Capture the cell that displays the provided text and extract its [X, Y] central coordinate. 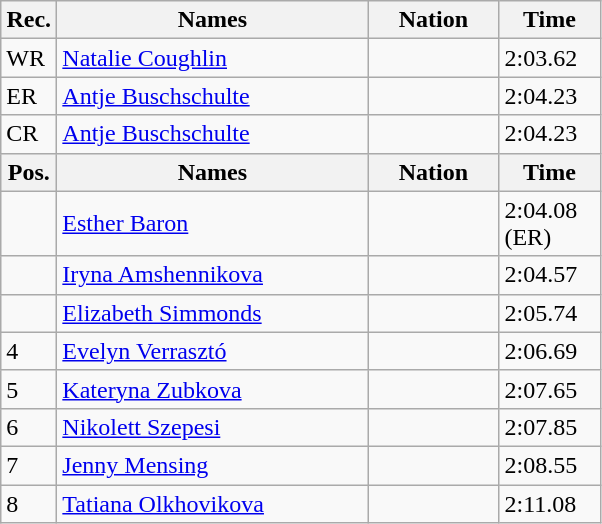
5 [29, 389]
2:08.55 [550, 465]
Evelyn Verrasztó [212, 351]
2:04.08 (ER) [550, 224]
2:05.74 [550, 313]
2:11.08 [550, 503]
CR [29, 134]
2:03.62 [550, 58]
4 [29, 351]
Pos. [29, 172]
2:07.65 [550, 389]
Elizabeth Simmonds [212, 313]
Jenny Mensing [212, 465]
Natalie Coughlin [212, 58]
Tatiana Olkhovikova [212, 503]
ER [29, 96]
2:04.57 [550, 275]
8 [29, 503]
Nikolett Szepesi [212, 427]
7 [29, 465]
2:07.85 [550, 427]
2:06.69 [550, 351]
WR [29, 58]
Esther Baron [212, 224]
Kateryna Zubkova [212, 389]
6 [29, 427]
Rec. [29, 20]
Iryna Amshennikova [212, 275]
